Find where the given text appears and provide that cell's center as (X, Y) coordinate. 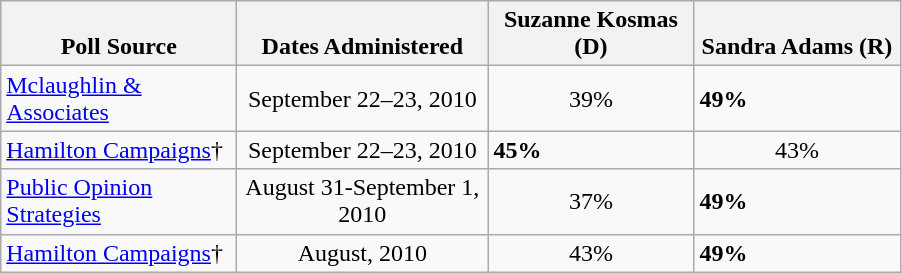
Public Opinion Strategies (119, 202)
39% (591, 98)
Poll Source (119, 34)
Sandra Adams (R) (797, 34)
August, 2010 (362, 253)
37% (591, 202)
August 31-September 1, 2010 (362, 202)
Mclaughlin & Associates (119, 98)
45% (591, 150)
Dates Administered (362, 34)
Suzanne Kosmas (D) (591, 34)
